Return the [X, Y] coordinate for the center point of the cell that contains the specified text.  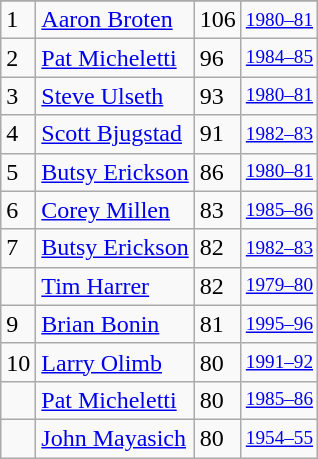
86 [218, 172]
7 [18, 248]
Tim Harrer [115, 286]
4 [18, 134]
1979–80 [279, 286]
John Mayasich [115, 438]
91 [218, 134]
2 [18, 58]
1954–55 [279, 438]
81 [218, 324]
3 [18, 96]
10 [18, 362]
106 [218, 20]
6 [18, 210]
Aaron Broten [115, 20]
1991–92 [279, 362]
9 [18, 324]
83 [218, 210]
1984–85 [279, 58]
1 [18, 20]
Scott Bjugstad [115, 134]
93 [218, 96]
Brian Bonin [115, 324]
96 [218, 58]
Larry Olimb [115, 362]
Steve Ulseth [115, 96]
1995–96 [279, 324]
5 [18, 172]
Corey Millen [115, 210]
